From the cell containing the given text, extract its center point as [x, y] coordinate. 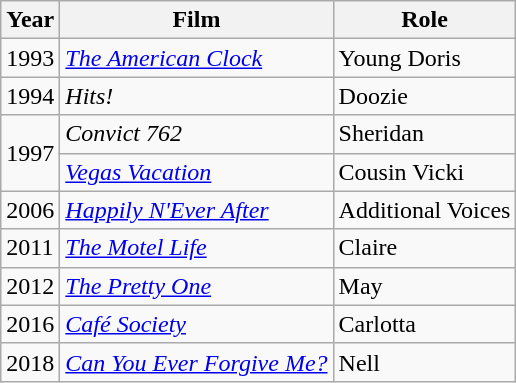
Convict 762 [196, 134]
Can You Ever Forgive Me? [196, 362]
2016 [30, 324]
2012 [30, 286]
1993 [30, 58]
Year [30, 20]
Café Society [196, 324]
Film [196, 20]
Nell [424, 362]
The American Clock [196, 58]
2018 [30, 362]
Sheridan [424, 134]
Role [424, 20]
Additional Voices [424, 210]
Claire [424, 248]
2011 [30, 248]
Young Doris [424, 58]
Cousin Vicki [424, 172]
2006 [30, 210]
May [424, 286]
1994 [30, 96]
Hits! [196, 96]
Happily N'Ever After [196, 210]
Doozie [424, 96]
The Pretty One [196, 286]
Vegas Vacation [196, 172]
Carlotta [424, 324]
1997 [30, 153]
The Motel Life [196, 248]
